Search for the cell housing the specified text and yield its [X, Y] center coordinate. 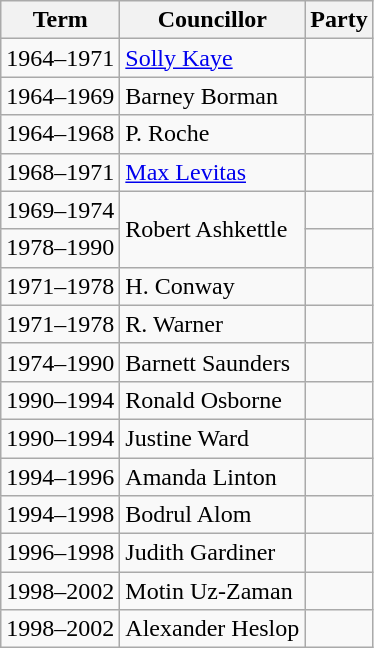
Motin Uz-Zaman [212, 591]
Robert Ashkettle [212, 229]
1964–1971 [60, 58]
Bodrul Alom [212, 515]
1978–1990 [60, 248]
P. Roche [212, 134]
Amanda Linton [212, 477]
1994–1998 [60, 515]
Party [339, 20]
1969–1974 [60, 210]
Barney Borman [212, 96]
1994–1996 [60, 477]
Justine Ward [212, 438]
1964–1969 [60, 96]
1996–1998 [60, 553]
Councillor [212, 20]
Solly Kaye [212, 58]
1964–1968 [60, 134]
Ronald Osborne [212, 400]
Judith Gardiner [212, 553]
H. Conway [212, 286]
1974–1990 [60, 362]
R. Warner [212, 324]
1968–1971 [60, 172]
Term [60, 20]
Alexander Heslop [212, 629]
Barnett Saunders [212, 362]
Max Levitas [212, 172]
